Output the (X, Y) coordinate of the center of the cell containing the given text.  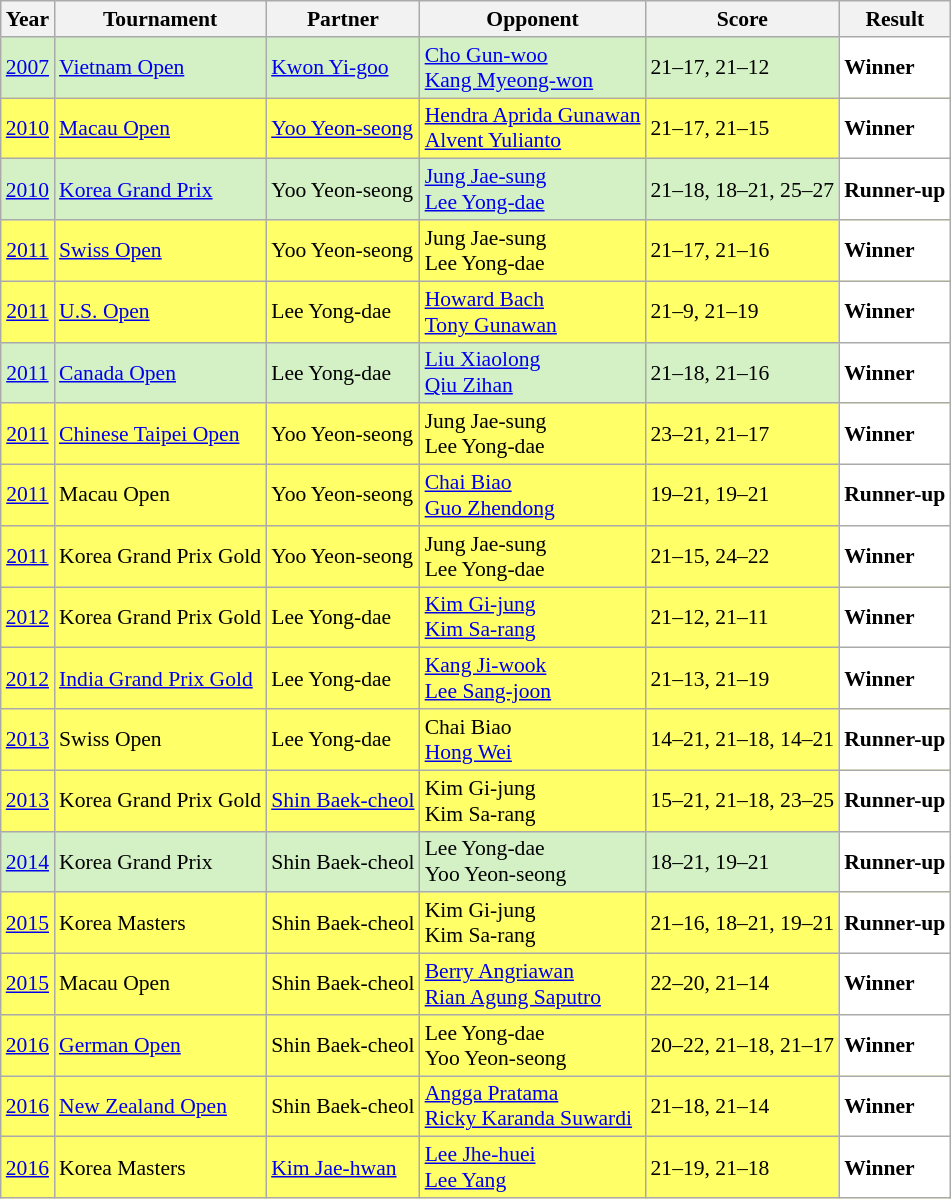
19–21, 19–21 (743, 496)
18–21, 19–21 (743, 862)
U.S. Open (160, 312)
14–21, 21–18, 14–21 (743, 740)
Vietnam Open (160, 68)
23–21, 21–17 (743, 434)
21–19, 21–18 (743, 1168)
German Open (160, 1046)
Chai Biao Guo Zhendong (533, 496)
Score (743, 19)
15–21, 21–18, 23–25 (743, 800)
Chai Biao Hong Wei (533, 740)
Opponent (533, 19)
India Grand Prix Gold (160, 678)
Year (28, 19)
Berry Angriawan Rian Agung Saputro (533, 984)
21–18, 21–16 (743, 372)
21–15, 24–22 (743, 556)
Kang Ji-wook Lee Sang-joon (533, 678)
Chinese Taipei Open (160, 434)
Lee Jhe-huei Lee Yang (533, 1168)
21–12, 21–11 (743, 618)
Howard Bach Tony Gunawan (533, 312)
Hendra Aprida Gunawan Alvent Yulianto (533, 128)
21–17, 21–16 (743, 250)
Kwon Yi-goo (342, 68)
Tournament (160, 19)
21–18, 18–21, 25–27 (743, 190)
New Zealand Open (160, 1106)
21–17, 21–12 (743, 68)
21–9, 21–19 (743, 312)
2014 (28, 862)
20–22, 21–18, 21–17 (743, 1046)
21–13, 21–19 (743, 678)
Kim Jae-hwan (342, 1168)
2007 (28, 68)
21–16, 18–21, 19–21 (743, 924)
Partner (342, 19)
21–17, 21–15 (743, 128)
Canada Open (160, 372)
21–18, 21–14 (743, 1106)
Result (894, 19)
Liu Xiaolong Qiu Zihan (533, 372)
Angga Pratama Ricky Karanda Suwardi (533, 1106)
22–20, 21–14 (743, 984)
Cho Gun-woo Kang Myeong-won (533, 68)
